Identify which cell holds the provided text, then report its [X, Y] central coordinate. 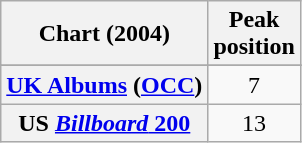
7 [254, 85]
UK Albums (OCC) [104, 85]
US Billboard 200 [104, 123]
13 [254, 123]
Chart (2004) [104, 34]
Peakposition [254, 34]
